Extract the [X, Y] coordinate from the center of the cell holding the provided text.  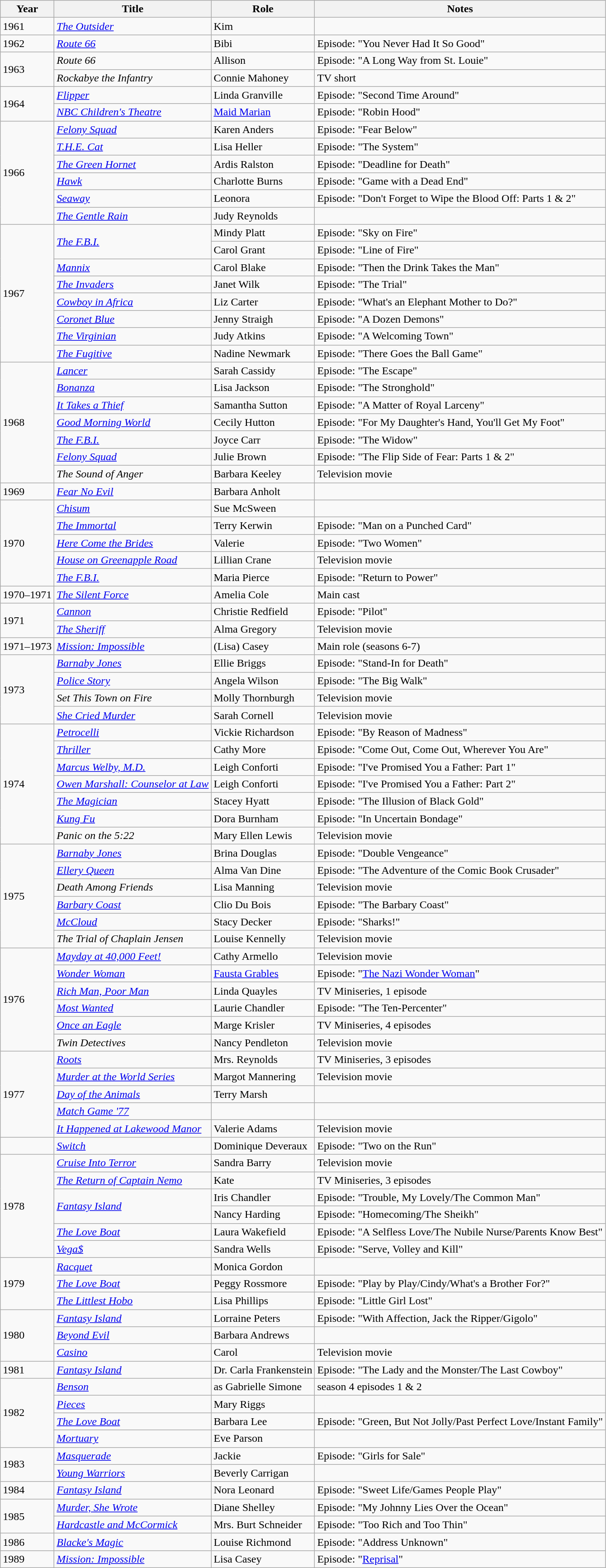
Stacy Decker [263, 922]
Twin Detectives [133, 1042]
Carol Blake [263, 267]
Benson [133, 1387]
Beyond Evil [133, 1335]
Episode: "The System" [460, 147]
Barbara Keeley [263, 474]
Episode: "I've Promised You a Father: Part 1" [460, 767]
Episode: "Homecoming/The Sheikh" [460, 1215]
Carol [263, 1353]
Allison [263, 61]
Coronet Blue [133, 319]
Episode: "Little Girl Lost" [460, 1301]
1969 [27, 491]
Episode: "Two on the Run" [460, 1146]
Mary Ellen Lewis [263, 836]
Kim [263, 26]
Lisa Casey [263, 1559]
Death Among Friends [133, 887]
Episode: "Robin Hood" [460, 112]
Barbara Anholt [263, 491]
Match Game '77 [133, 1111]
1971–1973 [27, 646]
Year [27, 9]
Julie Brown [263, 457]
Episode: "Second Time Around" [460, 95]
Hardcastle and McCormick [133, 1525]
1974 [27, 784]
Barbara Lee [263, 1421]
Fausta Grables [263, 973]
TV Miniseries, 1 episode [460, 991]
Notes [460, 9]
Judy Reynolds [263, 216]
Episode: "Address Unknown" [460, 1542]
Mindy Platt [263, 233]
Episode: "By Reason of Madness" [460, 732]
Episode: "Return to Power" [460, 577]
season 4 episodes 1 & 2 [460, 1387]
1975 [27, 896]
Lisa Manning [263, 887]
Episode: "Fear Below" [460, 129]
Mannix [133, 267]
Episode: "I've Promised You a Father: Part 2" [460, 784]
1967 [27, 293]
Cecily Hutton [263, 422]
Vickie Richardson [263, 732]
Once an Eagle [133, 1025]
Episode: "The Trial" [460, 285]
1981 [27, 1370]
Joyce Carr [263, 439]
Cathy Armello [263, 956]
Laura Wakefield [263, 1232]
Episode: "Man on a Punched Card" [460, 526]
Episode: "Sharks!" [460, 922]
Sue McSween [263, 509]
Switch [133, 1146]
Linda Quayles [263, 991]
She Cried Murder [133, 715]
(Lisa) Casey [263, 646]
1970 [27, 543]
Cruise Into Terror [133, 1163]
The Trial of Chaplain Jensen [133, 939]
Episode: "Girls for Sale" [460, 1456]
The Sheriff [133, 629]
Brina Douglas [263, 853]
Dominique Deveraux [263, 1146]
1978 [27, 1206]
Episode: "Two Women" [460, 543]
Judy Atkins [263, 336]
Nancy Pendleton [263, 1042]
Louise Richmond [263, 1542]
Murder at the World Series [133, 1077]
Angela Wilson [263, 681]
Carol Grant [263, 250]
Dr. Carla Frankenstein [263, 1370]
Episode: "The Escape" [460, 371]
Main cast [460, 595]
Sarah Cassidy [263, 371]
Louise Kennelly [263, 939]
Racquet [133, 1266]
Young Warriors [133, 1473]
Episode: "Green, But Not Jolly/Past Perfect Love/Instant Family" [460, 1421]
Episode: "The Widow" [460, 439]
Connie Mahoney [263, 78]
Episode: "For My Daughter's Hand, You'll Get My Foot" [460, 422]
1961 [27, 26]
Police Story [133, 681]
Episode: "The Ten-Percenter" [460, 1008]
Blacke's Magic [133, 1542]
Maid Marian [263, 112]
Episode: "What's an Elephant Mother to Do?" [460, 302]
Monica Gordon [263, 1266]
Owen Marshall: Counselor at Law [133, 784]
Hawk [133, 181]
Marge Krisler [263, 1025]
Seaway [133, 198]
Cowboy in Africa [133, 302]
1962 [27, 43]
Lisa Jackson [263, 388]
Episode: "The Nazi Wonder Woman" [460, 973]
It Takes a Thief [133, 405]
Valerie Adams [263, 1129]
The Green Hornet [133, 164]
Barbara Andrews [263, 1335]
Thriller [133, 749]
Masquerade [133, 1456]
Mortuary [133, 1439]
House on Greenapple Road [133, 560]
Molly Thornburgh [263, 698]
The Immortal [133, 526]
1985 [27, 1516]
1986 [27, 1542]
Mrs. Reynolds [263, 1060]
Roots [133, 1060]
Janet Wilk [263, 285]
1983 [27, 1464]
Episode: "Sky on Fire" [460, 233]
The Silent Force [133, 595]
Nora Leonard [263, 1490]
Amelia Cole [263, 595]
1979 [27, 1283]
Episode: "The Illusion of Black Gold" [460, 801]
Episode: "Stand-In for Death" [460, 663]
Episode: "In Uncertain Bondage" [460, 819]
Laurie Chandler [263, 1008]
Episode: "You Never Had It So Good" [460, 43]
Good Morning World [133, 422]
Episode: "The Stronghold" [460, 388]
Casino [133, 1353]
Iris Chandler [263, 1197]
1973 [27, 689]
Episode: "Line of Fire" [460, 250]
Margot Mannering [263, 1077]
Episode: "Play by Play/Cindy/What's a Brother For?" [460, 1283]
Rockabye the Infantry [133, 78]
Sarah Cornell [263, 715]
Charlotte Burns [263, 181]
Leonora [263, 198]
TV Miniseries, 4 episodes [460, 1025]
Terry Kerwin [263, 526]
Petrocelli [133, 732]
Episode: "The Lady and the Monster/The Last Cowboy" [460, 1370]
Pieces [133, 1404]
Title [133, 9]
1964 [27, 104]
Here Come the Brides [133, 543]
Christie Redfield [263, 612]
The Virginian [133, 336]
The Return of Captain Nemo [133, 1180]
Cathy More [263, 749]
Terry Marsh [263, 1094]
Sandra Barry [263, 1163]
Main role (seasons 6-7) [460, 646]
Jackie [263, 1456]
Set This Town on Fire [133, 698]
Bibi [263, 43]
Kate [263, 1180]
1989 [27, 1559]
Peggy Rossmore [263, 1283]
Alma Gregory [263, 629]
Role [263, 9]
1971 [27, 620]
Kung Fu [133, 819]
Wonder Woman [133, 973]
Episode: "Game with a Dead End" [460, 181]
Episode: "The Flip Side of Fear: Parts 1 & 2" [460, 457]
Stacey Hyatt [263, 801]
1980 [27, 1335]
Alma Van Dine [263, 870]
Ellie Briggs [263, 663]
The Sound of Anger [133, 474]
The Magician [133, 801]
Nadine Newmark [263, 353]
It Happened at Lakewood Manor [133, 1129]
NBC Children's Theatre [133, 112]
1976 [27, 999]
Karen Anders [263, 129]
Episode: "A Selfless Love/The Nubile Nurse/Parents Know Best" [460, 1232]
Maria Pierce [263, 577]
Mrs. Burt Schneider [263, 1525]
Episode: "A Welcoming Town" [460, 336]
The Fugitive [133, 353]
Marcus Welby, M.D. [133, 767]
Episode: "Serve, Volley and Kill" [460, 1249]
1963 [27, 69]
Linda Granville [263, 95]
Episode: "A Long Way from St. Louie" [460, 61]
Barbary Coast [133, 905]
T.H.E. Cat [133, 147]
Beverly Carrigan [263, 1473]
Clio Du Bois [263, 905]
1982 [27, 1413]
Episode: "Sweet Life/Games People Play" [460, 1490]
Episode: "There Goes the Ball Game" [460, 353]
Mayday at 40,000 Feet! [133, 956]
Ardis Ralston [263, 164]
1984 [27, 1490]
Lisa Heller [263, 147]
Lancer [133, 371]
Dora Burnham [263, 819]
McCloud [133, 922]
Day of the Animals [133, 1094]
as Gabrielle Simone [263, 1387]
Mary Riggs [263, 1404]
Vega$ [133, 1249]
Episode: "Pilot" [460, 612]
Samantha Sutton [263, 405]
1970–1971 [27, 595]
Murder, She Wrote [133, 1507]
Chisum [133, 509]
1977 [27, 1094]
Fear No Evil [133, 491]
Valerie [263, 543]
The Invaders [133, 285]
Cannon [133, 612]
Episode: "Don't Forget to Wipe the Blood Off: Parts 1 & 2" [460, 198]
Episode: "Double Vengeance" [460, 853]
Lillian Crane [263, 560]
Episode: "The Adventure of the Comic Book Crusader" [460, 870]
Episode: "Too Rich and Too Thin" [460, 1525]
Nancy Harding [263, 1215]
Episode: "Then the Drink Takes the Man" [460, 267]
Episode: "Deadline for Death" [460, 164]
Bonanza [133, 388]
The Gentle Rain [133, 216]
Episode: "The Barbary Coast" [460, 905]
Flipper [133, 95]
The Littlest Hobo [133, 1301]
Episode: "The Big Walk" [460, 681]
Ellery Queen [133, 870]
Episode: "With Affection, Jack the Ripper/Gigolo" [460, 1318]
Diane Shelley [263, 1507]
Lorraine Peters [263, 1318]
Eve Parson [263, 1439]
Episode: "Reprisal" [460, 1559]
Episode: "A Matter of Royal Larceny" [460, 405]
Episode: "Trouble, My Lovely/The Common Man" [460, 1197]
1968 [27, 422]
Lisa Phillips [263, 1301]
Episode: "My Johnny Lies Over the Ocean" [460, 1507]
Most Wanted [133, 1008]
1966 [27, 172]
Sandra Wells [263, 1249]
Panic on the 5:22 [133, 836]
Liz Carter [263, 302]
Rich Man, Poor Man [133, 991]
Episode: "A Dozen Demons" [460, 319]
TV short [460, 78]
The Outsider [133, 26]
Jenny Straigh [263, 319]
Episode: "Come Out, Come Out, Wherever You Are" [460, 749]
